Provide the (x, y) coordinate of the cell's center where the given text is located.  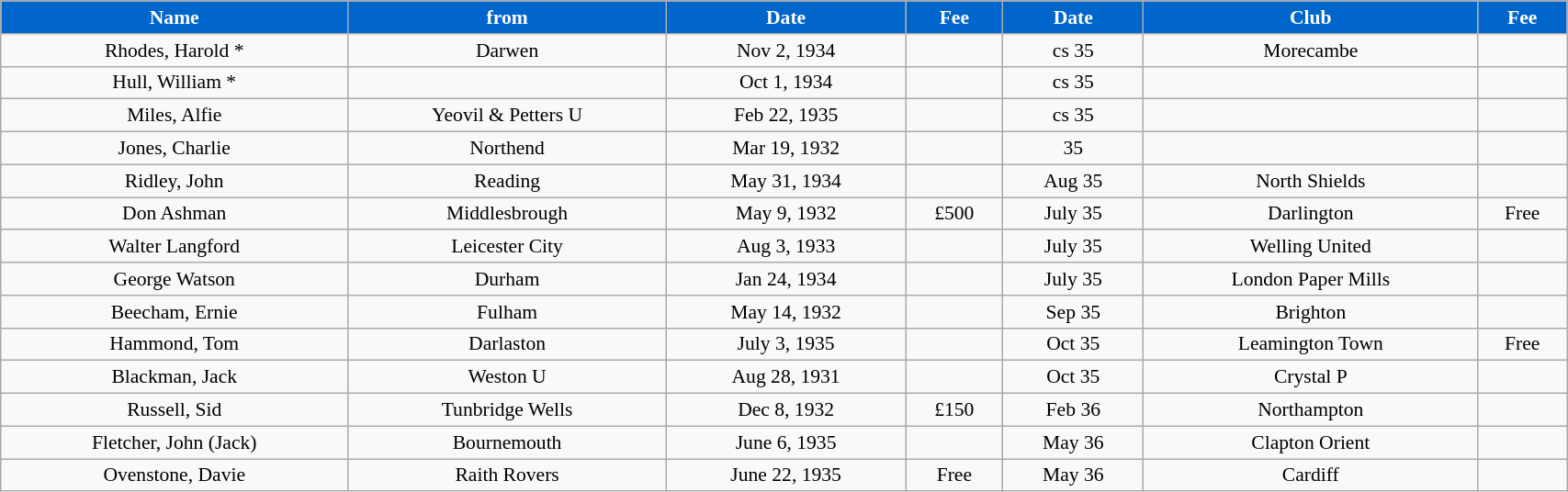
June 6, 1935 (785, 442)
Fletcher, John (Jack) (175, 442)
Sep 35 (1073, 312)
Feb 22, 1935 (785, 116)
Russell, Sid (175, 410)
Yeovil & Petters U (507, 116)
Ridley, John (175, 181)
Jones, Charlie (175, 149)
London Paper Mills (1311, 279)
May 31, 1934 (785, 181)
Aug 35 (1073, 181)
Feb 36 (1073, 410)
Darwen (507, 50)
Hammond, Tom (175, 344)
Aug 28, 1931 (785, 377)
Bournemouth (507, 442)
Darlington (1311, 214)
Middlesbrough (507, 214)
Tunbridge Wells (507, 410)
Dec 8, 1932 (785, 410)
Northampton (1311, 410)
Welling United (1311, 247)
£150 (954, 410)
Reading (507, 181)
Rhodes, Harold * (175, 50)
Club (1311, 17)
Beecham, Ernie (175, 312)
June 22, 1935 (785, 475)
Raith Rovers (507, 475)
Hull, William * (175, 83)
Ovenstone, Davie (175, 475)
Durham (507, 279)
Name (175, 17)
35 (1073, 149)
Cardiff (1311, 475)
£500 (954, 214)
Mar 19, 1932 (785, 149)
North Shields (1311, 181)
Fulham (507, 312)
Weston U (507, 377)
Nov 2, 1934 (785, 50)
Leamington Town (1311, 344)
Leicester City (507, 247)
Clapton Orient (1311, 442)
Miles, Alfie (175, 116)
from (507, 17)
Crystal P (1311, 377)
Northend (507, 149)
May 14, 1932 (785, 312)
Jan 24, 1934 (785, 279)
George Watson (175, 279)
May 9, 1932 (785, 214)
Oct 1, 1934 (785, 83)
Aug 3, 1933 (785, 247)
Darlaston (507, 344)
Brighton (1311, 312)
Morecambe (1311, 50)
July 3, 1935 (785, 344)
Blackman, Jack (175, 377)
Don Ashman (175, 214)
Walter Langford (175, 247)
